Provide the [x, y] coordinate of the cell's center where the given text is located.  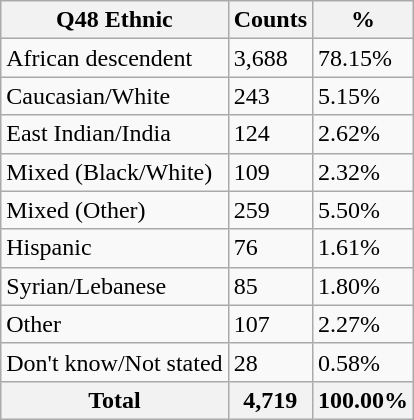
109 [270, 172]
100.00% [364, 400]
Hispanic [114, 248]
2.62% [364, 134]
2.32% [364, 172]
259 [270, 210]
5.50% [364, 210]
4,719 [270, 400]
Caucasian/White [114, 96]
Mixed (Other) [114, 210]
Counts [270, 20]
85 [270, 286]
Total [114, 400]
Other [114, 324]
243 [270, 96]
Don't know/Not stated [114, 362]
78.15% [364, 58]
76 [270, 248]
107 [270, 324]
1.61% [364, 248]
3,688 [270, 58]
2.27% [364, 324]
% [364, 20]
28 [270, 362]
124 [270, 134]
1.80% [364, 286]
East Indian/India [114, 134]
African descendent [114, 58]
0.58% [364, 362]
Syrian/Lebanese [114, 286]
Mixed (Black/White) [114, 172]
5.15% [364, 96]
Q48 Ethnic [114, 20]
